Return the (X, Y) coordinate for the center point of the cell that contains the specified text.  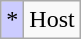
Host (52, 20)
* (12, 20)
